Find where the given text appears and provide that cell's center as (X, Y) coordinate. 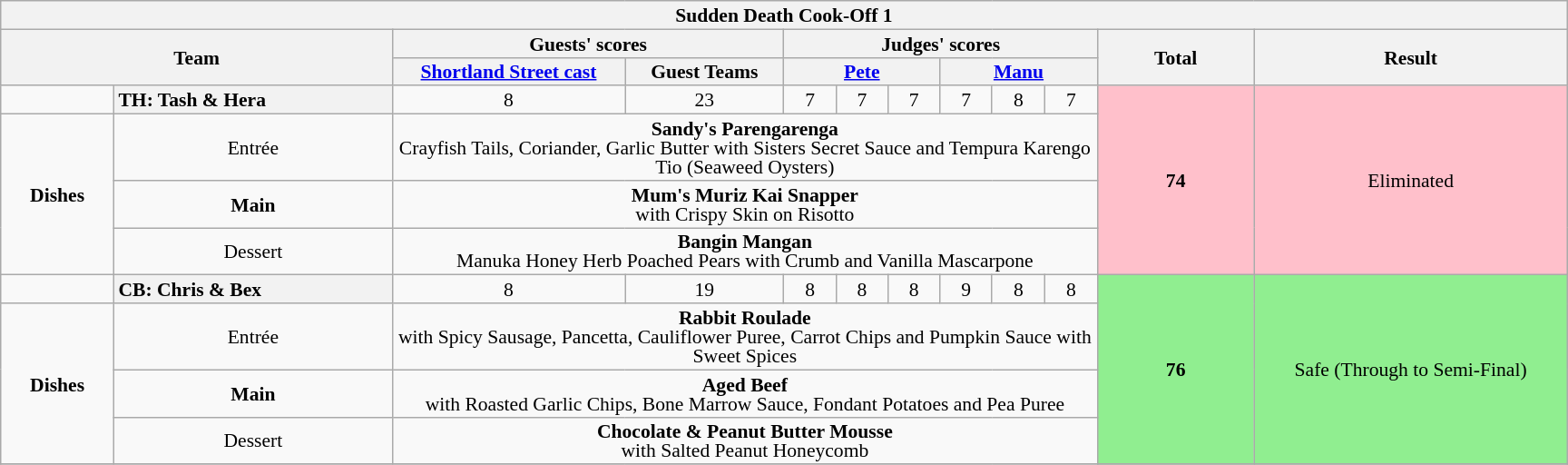
Chocolate & Peanut Butter Moussewith Salted Peanut Honeycomb (744, 440)
Total (1176, 57)
TH: Tash & Hera (252, 100)
Rabbit Rouladewith Spicy Sausage, Pancetta, Cauliflower Puree, Carrot Chips and Pumpkin Sauce with Sweet Spices (744, 336)
Sudden Death Cook-Off 1 (784, 15)
Safe (Through to Semi-Final) (1410, 370)
Guest Teams (704, 71)
Aged Beef with Roasted Garlic Chips, Bone Marrow Sauce, Fondant Potatoes and Pea Puree (744, 393)
Pete (862, 71)
76 (1176, 370)
Guests' scores (588, 44)
Sandy's ParengarengaCrayfish Tails, Coriander, Garlic Butter with Sisters Secret Sauce and Tempura Karengo Tio (Seaweed Oysters) (744, 147)
19 (704, 289)
Team (197, 57)
Bangin ManganManuka Honey Herb Poached Pears with Crumb and Vanilla Mascarpone (744, 252)
Manu (1019, 71)
23 (704, 100)
Judges' scores (940, 44)
Result (1410, 57)
CB: Chris & Bex (252, 289)
74 (1176, 181)
9 (966, 289)
Eliminated (1410, 181)
Shortland Street cast (508, 71)
Mum's Muriz Kai Snapperwith Crispy Skin on Risotto (744, 204)
